Determine the (X, Y) coordinate at the center of the cell enclosing the given text.  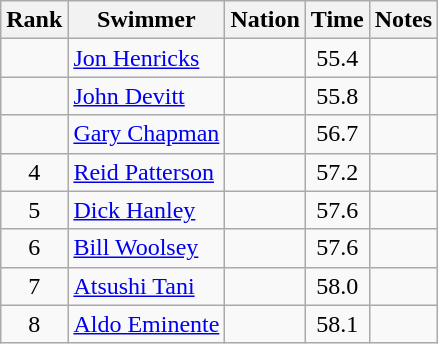
Aldo Eminente (146, 324)
56.7 (337, 134)
Nation (265, 20)
Reid Patterson (146, 172)
5 (34, 210)
55.4 (337, 58)
Time (337, 20)
John Devitt (146, 96)
57.2 (337, 172)
Swimmer (146, 20)
Dick Hanley (146, 210)
55.8 (337, 96)
Gary Chapman (146, 134)
Rank (34, 20)
4 (34, 172)
58.0 (337, 286)
Notes (403, 20)
8 (34, 324)
7 (34, 286)
Jon Henricks (146, 58)
Atsushi Tani (146, 286)
6 (34, 248)
Bill Woolsey (146, 248)
58.1 (337, 324)
